Determine the (x, y) coordinate at the center of the cell enclosing the given text.  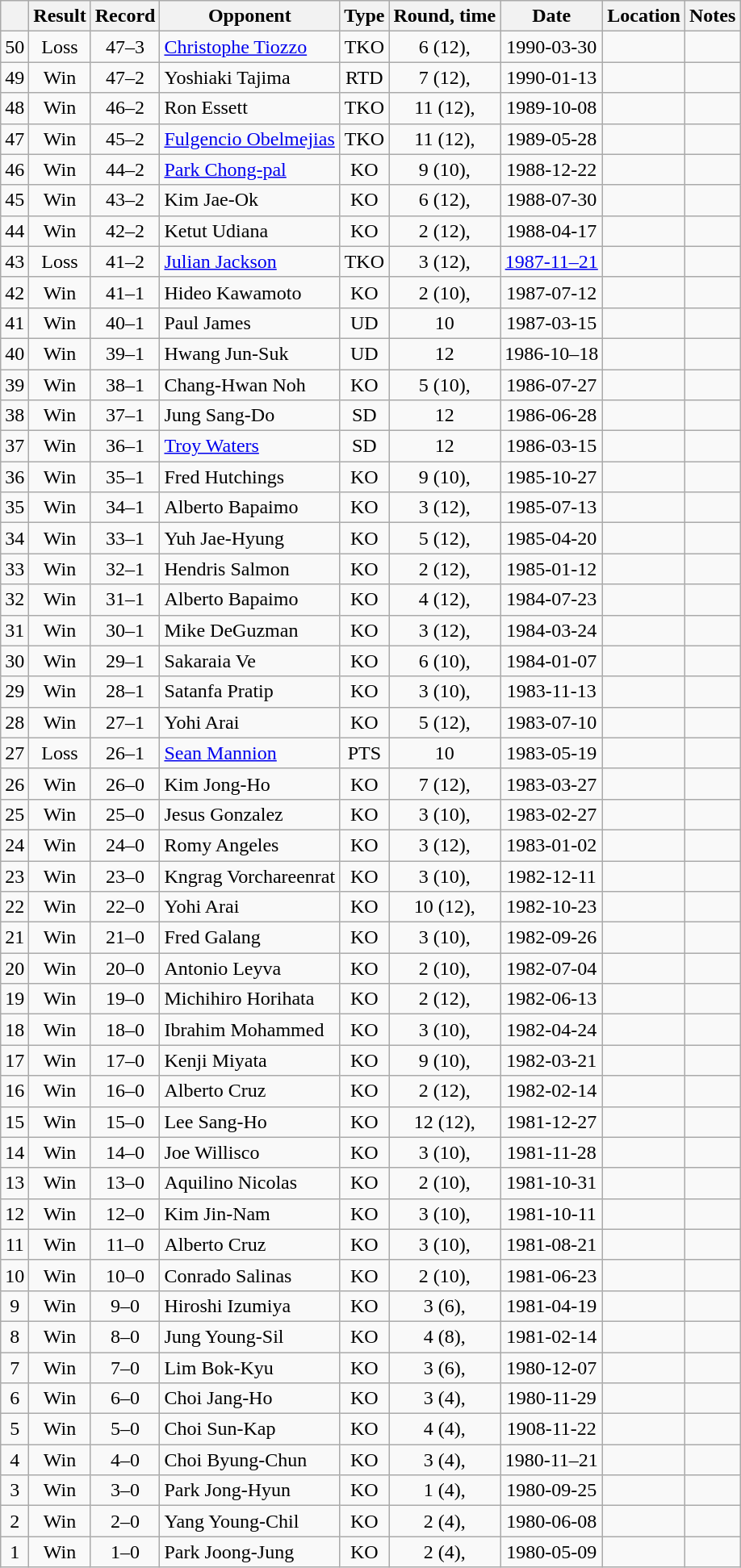
25 (15, 814)
20–0 (125, 968)
27 (15, 753)
1982-07-04 (552, 968)
Date (552, 16)
Type (365, 16)
4 (4), (445, 1429)
1984-07-23 (552, 600)
Park Joong-Jung (250, 1552)
34 (15, 538)
1985-01-12 (552, 569)
30 (15, 661)
Ketut Udiana (250, 231)
1990-03-30 (552, 47)
1983-03-27 (552, 784)
26–1 (125, 753)
29 (15, 692)
Julian Jackson (250, 261)
Ron Essett (250, 108)
12–0 (125, 1214)
Lee Sang-Ho (250, 1122)
32 (15, 600)
1988-12-22 (552, 169)
1983-11-13 (552, 692)
1988-04-17 (552, 231)
Choi Jang-Ho (250, 1399)
6 (15, 1399)
Park Jong-Hyun (250, 1491)
1983-01-02 (552, 845)
23 (15, 876)
1981-12-27 (552, 1122)
26 (15, 784)
9 (15, 1306)
45–2 (125, 139)
35 (15, 508)
36 (15, 477)
Yoshiaki Tajima (250, 77)
1980-12-07 (552, 1368)
15–0 (125, 1122)
47–2 (125, 77)
Hideo Kawamoto (250, 292)
31 (15, 630)
10 (12), (445, 907)
44 (15, 231)
1982-06-13 (552, 999)
25–0 (125, 814)
Choi Sun-Kap (250, 1429)
1990-01-13 (552, 77)
5–0 (125, 1429)
21–0 (125, 938)
37 (15, 446)
11–0 (125, 1244)
Jung Sang-Do (250, 416)
Location (644, 16)
Fulgencio Obelmejias (250, 139)
1983-02-27 (552, 814)
Choi Byung-Chun (250, 1460)
8–0 (125, 1336)
16 (15, 1091)
1984-01-07 (552, 661)
23–0 (125, 876)
1983-07-10 (552, 722)
Satanfa Pratip (250, 692)
40–1 (125, 323)
32–1 (125, 569)
18 (15, 1030)
28–1 (125, 692)
1983-05-19 (552, 753)
30–1 (125, 630)
1981-06-23 (552, 1275)
1985-10-27 (552, 477)
33–1 (125, 538)
41–2 (125, 261)
Troy Waters (250, 446)
5 (15, 1429)
1980-05-09 (552, 1552)
21 (15, 938)
Result (60, 16)
1980-09-25 (552, 1491)
1981-10-31 (552, 1183)
42–2 (125, 231)
19 (15, 999)
4–0 (125, 1460)
34–1 (125, 508)
22 (15, 907)
1981-10-11 (552, 1214)
1987-03-15 (552, 323)
Jung Young-Sil (250, 1336)
Mike DeGuzman (250, 630)
39 (15, 385)
PTS (365, 753)
Yang Young-Chil (250, 1521)
1985-07-13 (552, 508)
27–1 (125, 722)
Round, time (445, 16)
17–0 (125, 1060)
Antonio Leyva (250, 968)
1982-09-26 (552, 938)
6–0 (125, 1399)
1986-03-15 (552, 446)
39–1 (125, 353)
38 (15, 416)
Jesus Gonzalez (250, 814)
Aquilino Nicolas (250, 1183)
1–0 (125, 1552)
Notes (713, 16)
1982-10-23 (552, 907)
3 (15, 1491)
11 (15, 1244)
Kngrag Vorchareenrat (250, 876)
33 (15, 569)
3–0 (125, 1491)
37–1 (125, 416)
13–0 (125, 1183)
1984-03-24 (552, 630)
2–0 (125, 1521)
7 (15, 1368)
7–0 (125, 1368)
1908-11-22 (552, 1429)
14–0 (125, 1152)
1989-10-08 (552, 108)
Romy Angeles (250, 845)
5 (10), (445, 385)
38–1 (125, 385)
9–0 (125, 1306)
1982-12-11 (552, 876)
Sakaraia Ve (250, 661)
12 (12), (445, 1122)
1981-04-19 (552, 1306)
Michihiro Horihata (250, 999)
1986-06-28 (552, 416)
46 (15, 169)
1986-10–18 (552, 353)
44–2 (125, 169)
1980-11-29 (552, 1399)
1986-07-27 (552, 385)
4 (15, 1460)
Lim Bok-Kyu (250, 1368)
1987-07-12 (552, 292)
48 (15, 108)
1981-08-21 (552, 1244)
Christophe Tiozzo (250, 47)
1982-02-14 (552, 1091)
43 (15, 261)
47–3 (125, 47)
1982-03-21 (552, 1060)
Kenji Miyata (250, 1060)
24 (15, 845)
2 (15, 1521)
41–1 (125, 292)
Record (125, 16)
1980-11–21 (552, 1460)
Hendris Salmon (250, 569)
1980-06-08 (552, 1521)
Sean Mannion (250, 753)
22–0 (125, 907)
41 (15, 323)
8 (15, 1336)
31–1 (125, 600)
Paul James (250, 323)
Chang-Hwan Noh (250, 385)
1985-04-20 (552, 538)
1981-11-28 (552, 1152)
1987-11–21 (552, 261)
Hiroshi Izumiya (250, 1306)
43–2 (125, 200)
15 (15, 1122)
49 (15, 77)
47 (15, 139)
4 (8), (445, 1336)
1982-04-24 (552, 1030)
1988-07-30 (552, 200)
28 (15, 722)
42 (15, 292)
20 (15, 968)
17 (15, 1060)
35–1 (125, 477)
Conrado Salinas (250, 1275)
Kim Jong-Ho (250, 784)
45 (15, 200)
Ibrahim Mohammed (250, 1030)
Park Chong-pal (250, 169)
1 (4), (445, 1491)
1 (15, 1552)
14 (15, 1152)
6 (10), (445, 661)
Fred Hutchings (250, 477)
26–0 (125, 784)
Opponent (250, 16)
36–1 (125, 446)
Joe Willisco (250, 1152)
46–2 (125, 108)
Yuh Jae-Hyung (250, 538)
50 (15, 47)
18–0 (125, 1030)
10–0 (125, 1275)
19–0 (125, 999)
16–0 (125, 1091)
40 (15, 353)
1989-05-28 (552, 139)
13 (15, 1183)
RTD (365, 77)
Kim Jin-Nam (250, 1214)
29–1 (125, 661)
4 (12), (445, 600)
24–0 (125, 845)
Fred Galang (250, 938)
Hwang Jun-Suk (250, 353)
Kim Jae-Ok (250, 200)
1981-02-14 (552, 1336)
